Detect which cell encompasses the target text, then output its [x, y] center coordinate. 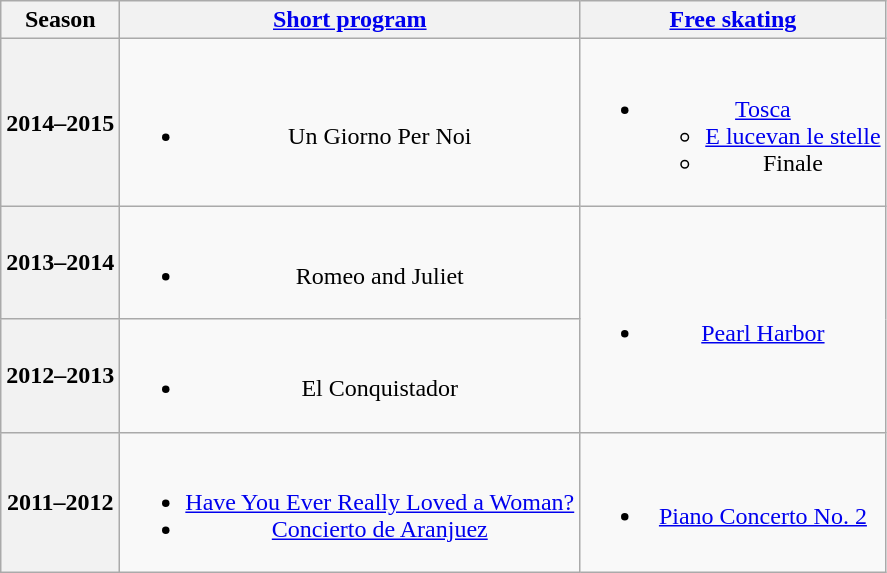
2012–2013 [60, 376]
Free skating [733, 20]
Have You Ever Really Loved a Woman? Concierto de Aranjuez [350, 502]
2014–2015 [60, 122]
El Conquistador [350, 376]
2011–2012 [60, 502]
Pearl Harbor [733, 319]
Piano Concerto No. 2 [733, 502]
Short program [350, 20]
Romeo and Juliet [350, 262]
Tosca E lucevan le stelleFinale [733, 122]
2013–2014 [60, 262]
Season [60, 20]
Un Giorno Per Noi [350, 122]
